Find where the given text appears and provide that cell's center as (X, Y) coordinate. 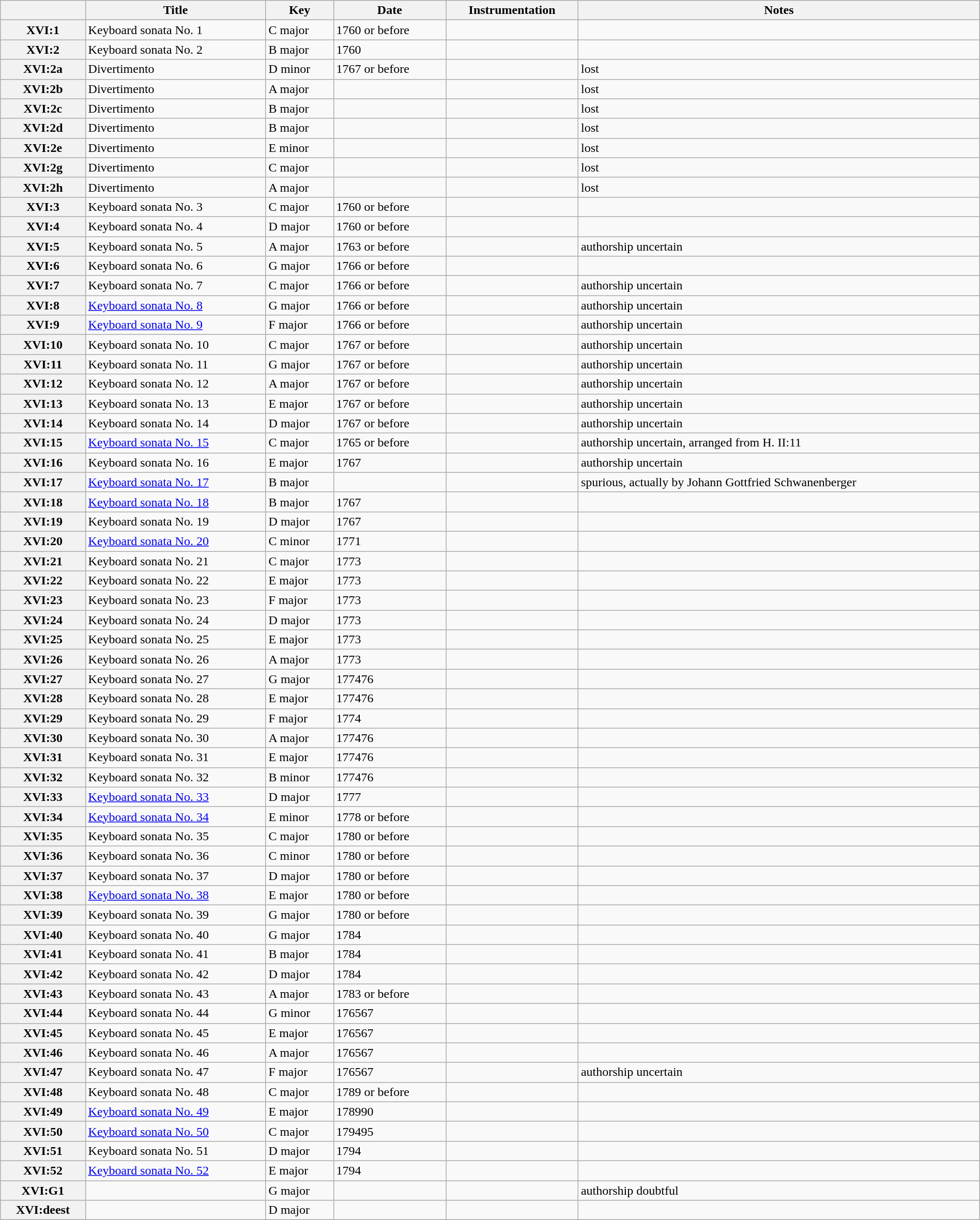
XVI:1 (43, 30)
XVI:47 (43, 1072)
XVI:13 (43, 404)
spurious, actually by Johann Gottfried Schwanenberger (778, 482)
XVI:19 (43, 521)
1765 or before (390, 443)
G minor (300, 1013)
XVI:5 (43, 246)
XVI:48 (43, 1092)
XVI:12 (43, 384)
XVI:2g (43, 167)
XVI:14 (43, 423)
XVI:51 (43, 1151)
XVI:43 (43, 994)
XVI:28 (43, 699)
Keyboard sonata No. 31 (176, 758)
Keyboard sonata No. 27 (176, 679)
Keyboard sonata No. 21 (176, 561)
Instrumentation (512, 10)
Keyboard sonata No. 7 (176, 286)
Keyboard sonata No. 49 (176, 1111)
Keyboard sonata No. 18 (176, 502)
Keyboard sonata No. 12 (176, 384)
Keyboard sonata No. 39 (176, 915)
Title (176, 10)
Keyboard sonata No. 28 (176, 699)
Keyboard sonata No. 19 (176, 521)
Notes (778, 10)
Keyboard sonata No. 44 (176, 1013)
authorship doubtful (778, 1190)
Date (390, 10)
Keyboard sonata No. 4 (176, 226)
D minor (300, 69)
XVI:45 (43, 1033)
XVI:2d (43, 128)
Keyboard sonata No. 43 (176, 994)
1789 or before (390, 1092)
179495 (390, 1131)
Keyboard sonata No. 29 (176, 718)
Keyboard sonata No. 52 (176, 1170)
XVI:24 (43, 620)
XVI:8 (43, 305)
Keyboard sonata No. 6 (176, 266)
XVI:15 (43, 443)
XVI:10 (43, 345)
XVI:33 (43, 797)
Keyboard sonata No. 26 (176, 659)
XVI:40 (43, 935)
XVI:31 (43, 758)
XVI:34 (43, 816)
Keyboard sonata No. 51 (176, 1151)
XVI:11 (43, 364)
Keyboard sonata No. 23 (176, 600)
XVI:30 (43, 738)
XVI:6 (43, 266)
Keyboard sonata No. 37 (176, 876)
XVI:2h (43, 187)
Keyboard sonata No. 15 (176, 443)
XVI:deest (43, 1210)
XVI:9 (43, 325)
XVI:2e (43, 148)
XVI:G1 (43, 1190)
Keyboard sonata No. 24 (176, 620)
Keyboard sonata No. 16 (176, 462)
Keyboard sonata No. 9 (176, 325)
XVI:26 (43, 659)
XVI:35 (43, 836)
XVI:50 (43, 1131)
XVI:29 (43, 718)
XVI:25 (43, 640)
1763 or before (390, 246)
XVI:32 (43, 777)
178990 (390, 1111)
XVI:2a (43, 69)
Keyboard sonata No. 2 (176, 50)
authorship uncertain, arranged from H. II:11 (778, 443)
Keyboard sonata No. 38 (176, 895)
B minor (300, 777)
Keyboard sonata No. 25 (176, 640)
Keyboard sonata No. 33 (176, 797)
Keyboard sonata No. 45 (176, 1033)
XVI:21 (43, 561)
Keyboard sonata No. 14 (176, 423)
XVI:20 (43, 541)
XVI:4 (43, 226)
Keyboard sonata No. 30 (176, 738)
XVI:49 (43, 1111)
XVI:3 (43, 207)
XVI:37 (43, 876)
XVI:18 (43, 502)
XVI:44 (43, 1013)
XVI:39 (43, 915)
Keyboard sonata No. 8 (176, 305)
Keyboard sonata No. 13 (176, 404)
Keyboard sonata No. 22 (176, 581)
1778 or before (390, 816)
Keyboard sonata No. 20 (176, 541)
Keyboard sonata No. 1 (176, 30)
XVI:36 (43, 856)
XVI:2 (43, 50)
XVI:23 (43, 600)
XVI:52 (43, 1170)
1774 (390, 718)
Keyboard sonata No. 36 (176, 856)
Keyboard sonata No. 32 (176, 777)
Keyboard sonata No. 3 (176, 207)
XVI:17 (43, 482)
Keyboard sonata No. 48 (176, 1092)
XVI:41 (43, 954)
Keyboard sonata No. 17 (176, 482)
Keyboard sonata No. 35 (176, 836)
Keyboard sonata No. 50 (176, 1131)
Key (300, 10)
1777 (390, 797)
Keyboard sonata No. 41 (176, 954)
XVI:2c (43, 109)
Keyboard sonata No. 34 (176, 816)
Keyboard sonata No. 46 (176, 1053)
1771 (390, 541)
Keyboard sonata No. 42 (176, 974)
XVI:38 (43, 895)
XVI:42 (43, 974)
Keyboard sonata No. 40 (176, 935)
XVI:46 (43, 1053)
Keyboard sonata No. 47 (176, 1072)
1783 or before (390, 994)
XVI:7 (43, 286)
1760 (390, 50)
XVI:16 (43, 462)
Keyboard sonata No. 11 (176, 364)
XVI:22 (43, 581)
Keyboard sonata No. 10 (176, 345)
Keyboard sonata No. 5 (176, 246)
XVI:2b (43, 89)
XVI:27 (43, 679)
